Capture the cell that displays the provided text and extract its [x, y] central coordinate. 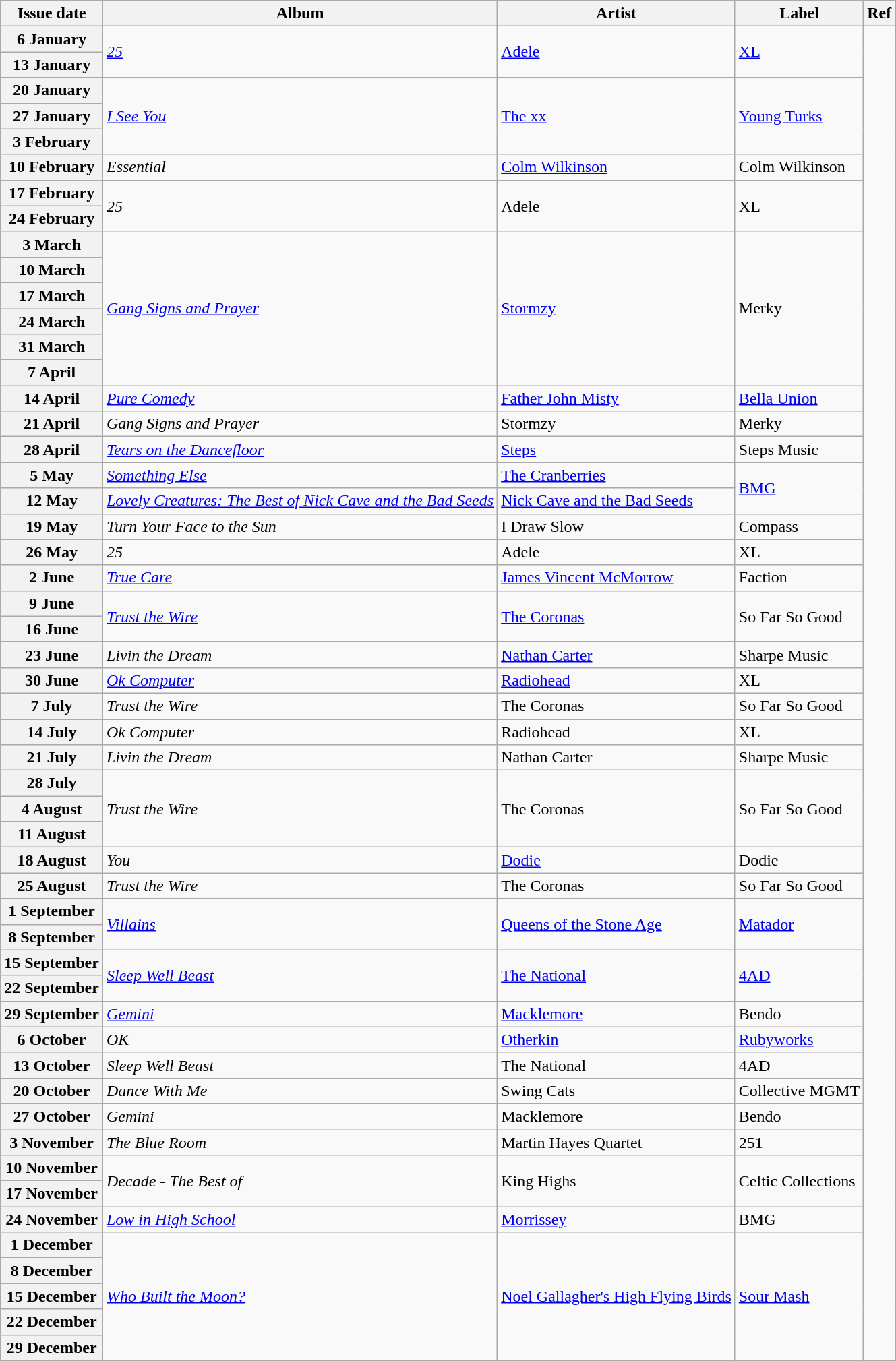
Pure Comedy [299, 398]
10 March [52, 270]
Who Built the Moon? [299, 1296]
Celtic Collections [799, 1181]
Swing Cats [616, 1091]
Turn Your Face to the Sun [299, 526]
3 November [52, 1143]
21 April [52, 424]
12 May [52, 501]
Something Else [299, 475]
Steps Music [799, 450]
18 August [52, 860]
14 April [52, 398]
Album [299, 13]
Low in High School [299, 1219]
21 July [52, 758]
17 March [52, 295]
Young Turks [799, 116]
20 October [52, 1091]
17 February [52, 193]
OK [299, 1039]
22 December [52, 1322]
7 July [52, 706]
1 December [52, 1245]
8 December [52, 1271]
24 February [52, 218]
The Cranberries [616, 475]
31 March [52, 347]
17 November [52, 1194]
Lovely Creatures: The Best of Nick Cave and the Bad Seeds [299, 501]
15 December [52, 1296]
13 January [52, 65]
Sour Mash [799, 1296]
Morrissey [616, 1219]
251 [799, 1143]
3 March [52, 244]
7 April [52, 373]
I Draw Slow [616, 526]
19 May [52, 526]
Compass [799, 526]
James Vincent McMorrow [616, 578]
28 April [52, 450]
27 October [52, 1116]
Nick Cave and the Bad Seeds [616, 501]
6 October [52, 1039]
Faction [799, 578]
Father John Misty [616, 398]
Decade - The Best of [299, 1181]
1 September [52, 911]
Noel Gallagher's High Flying Birds [616, 1296]
True Care [299, 578]
2 June [52, 578]
I See You [299, 116]
Label [799, 13]
Steps [616, 450]
29 September [52, 1014]
Ref [879, 13]
4 August [52, 809]
23 June [52, 655]
Tears on the Dancefloor [299, 450]
27 January [52, 116]
22 September [52, 988]
Villains [299, 924]
8 September [52, 937]
15 September [52, 963]
13 October [52, 1065]
Artist [616, 13]
10 November [52, 1168]
Rubyworks [799, 1039]
28 July [52, 783]
26 May [52, 552]
Collective MGMT [799, 1091]
Dance With Me [299, 1091]
Martin Hayes Quartet [616, 1143]
20 January [52, 90]
Bella Union [799, 398]
30 June [52, 680]
Essential [299, 167]
24 November [52, 1219]
10 February [52, 167]
11 August [52, 835]
6 January [52, 39]
9 June [52, 603]
Otherkin [616, 1039]
Matador [799, 924]
You [299, 860]
3 February [52, 142]
24 March [52, 322]
14 July [52, 731]
The Blue Room [299, 1143]
Queens of the Stone Age [616, 924]
The xx [616, 116]
25 August [52, 886]
5 May [52, 475]
16 June [52, 629]
King Highs [616, 1181]
Issue date [52, 13]
29 December [52, 1348]
